Detect which cell encompasses the target text, then output its (X, Y) center coordinate. 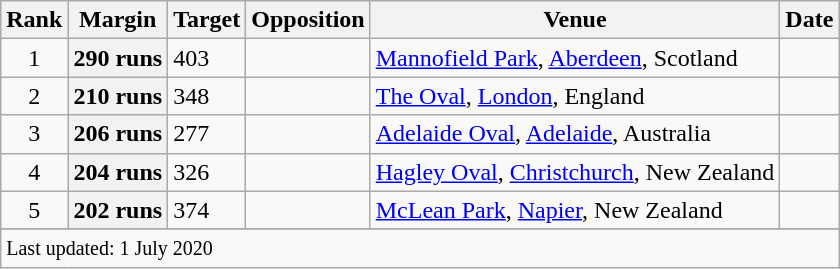
McLean Park, Napier, New Zealand (575, 210)
Venue (575, 20)
206 runs (118, 134)
4 (34, 172)
210 runs (118, 96)
Adelaide Oval, Adelaide, Australia (575, 134)
Rank (34, 20)
2 (34, 96)
374 (207, 210)
3 (34, 134)
The Oval, London, England (575, 96)
Margin (118, 20)
Hagley Oval, Christchurch, New Zealand (575, 172)
403 (207, 58)
Last updated: 1 July 2020 (420, 248)
1 (34, 58)
5 (34, 210)
290 runs (118, 58)
348 (207, 96)
Opposition (308, 20)
326 (207, 172)
204 runs (118, 172)
202 runs (118, 210)
Date (810, 20)
Mannofield Park, Aberdeen, Scotland (575, 58)
277 (207, 134)
Target (207, 20)
